Detect which cell encompasses the target text, then output its [X, Y] center coordinate. 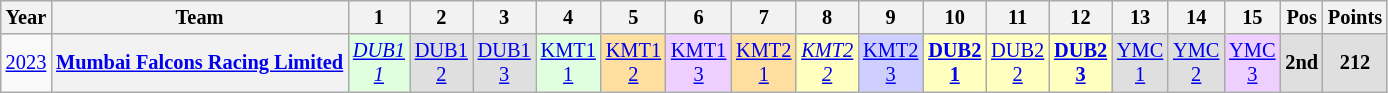
KMT13 [698, 63]
6 [698, 17]
15 [1252, 17]
DUB12 [442, 63]
YMC1 [1140, 63]
Mumbai Falcons Racing Limited [200, 63]
Team [200, 17]
DUB21 [954, 63]
4 [568, 17]
2 [442, 17]
DUB11 [379, 63]
Pos [1302, 17]
YMC3 [1252, 63]
11 [1018, 17]
KMT21 [764, 63]
14 [1196, 17]
KMT22 [827, 63]
1 [379, 17]
DUB13 [504, 63]
212 [1355, 63]
YMC2 [1196, 63]
KMT11 [568, 63]
Points [1355, 17]
13 [1140, 17]
DUB22 [1018, 63]
2nd [1302, 63]
12 [1080, 17]
10 [954, 17]
7 [764, 17]
2023 [26, 63]
5 [634, 17]
KMT12 [634, 63]
3 [504, 17]
KMT23 [890, 63]
9 [890, 17]
8 [827, 17]
DUB23 [1080, 63]
Year [26, 17]
